Extract the (x, y) coordinate from the center of the cell holding the provided text.  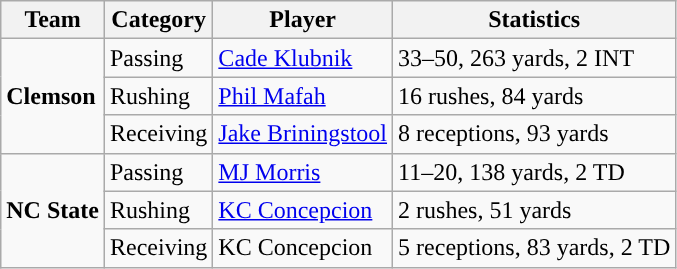
Player (303, 20)
Phil Mafah (303, 96)
NC State (53, 210)
Team (53, 20)
33–50, 263 yards, 2 INT (534, 58)
2 rushes, 51 yards (534, 210)
8 receptions, 93 yards (534, 134)
5 receptions, 83 yards, 2 TD (534, 248)
Cade Klubnik (303, 58)
Category (158, 20)
MJ Morris (303, 172)
Jake Briningstool (303, 134)
Clemson (53, 96)
16 rushes, 84 yards (534, 96)
11–20, 138 yards, 2 TD (534, 172)
Statistics (534, 20)
